Detect which cell encompasses the target text, then output its [X, Y] center coordinate. 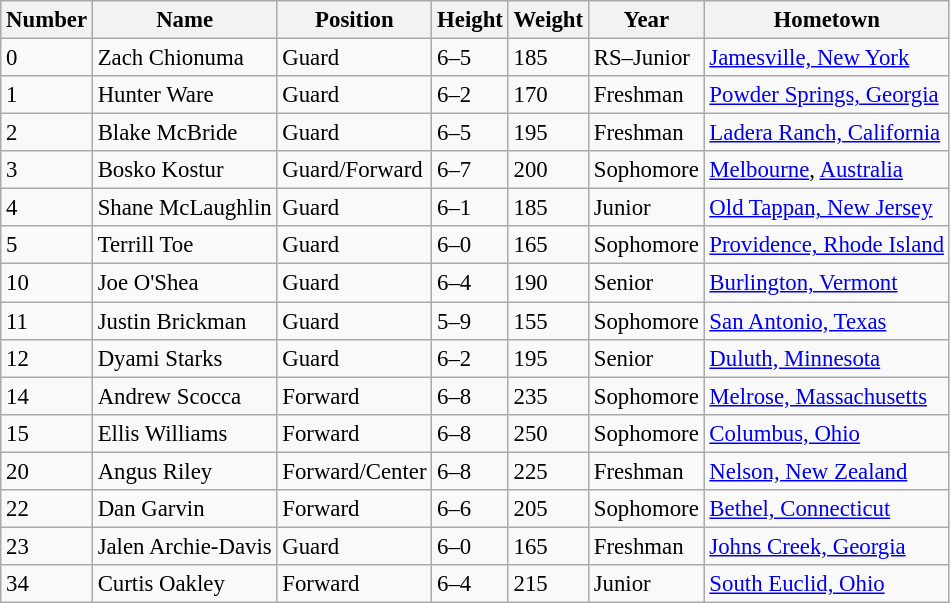
Justin Brickman [184, 321]
Dan Garvin [184, 509]
Jalen Archie-Davis [184, 546]
Duluth, Minnesota [826, 358]
Providence, Rhode Island [826, 245]
Melrose, Massachusetts [826, 396]
250 [548, 433]
225 [548, 471]
215 [548, 584]
5 [47, 245]
Johns Creek, Georgia [826, 546]
3 [47, 170]
RS–Junior [646, 58]
23 [47, 546]
15 [47, 433]
Shane McLaughlin [184, 208]
Terrill Toe [184, 245]
Curtis Oakley [184, 584]
12 [47, 358]
Forward/Center [354, 471]
Number [47, 20]
Old Tappan, New Jersey [826, 208]
5–9 [470, 321]
14 [47, 396]
Melbourne, Australia [826, 170]
200 [548, 170]
Andrew Scocca [184, 396]
Angus Riley [184, 471]
11 [47, 321]
6–6 [470, 509]
190 [548, 283]
Hometown [826, 20]
Weight [548, 20]
6–1 [470, 208]
Zach Chionuma [184, 58]
10 [47, 283]
Dyami Starks [184, 358]
Columbus, Ohio [826, 433]
0 [47, 58]
205 [548, 509]
22 [47, 509]
Ellis Williams [184, 433]
170 [548, 95]
Joe O'Shea [184, 283]
Powder Springs, Georgia [826, 95]
Bethel, Connecticut [826, 509]
Bosko Kostur [184, 170]
Ladera Ranch, California [826, 133]
20 [47, 471]
Year [646, 20]
6–7 [470, 170]
34 [47, 584]
235 [548, 396]
4 [47, 208]
155 [548, 321]
Blake McBride [184, 133]
Burlington, Vermont [826, 283]
South Euclid, Ohio [826, 584]
Position [354, 20]
Height [470, 20]
1 [47, 95]
San Antonio, Texas [826, 321]
Name [184, 20]
2 [47, 133]
Jamesville, New York [826, 58]
Hunter Ware [184, 95]
Nelson, New Zealand [826, 471]
Guard/Forward [354, 170]
